Capture the cell that displays the provided text and extract its [x, y] central coordinate. 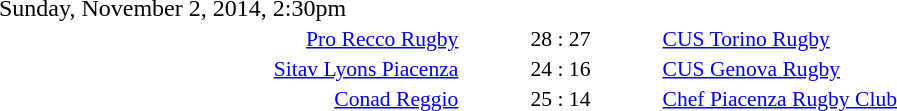
28 : 27 [560, 38]
24 : 16 [560, 68]
